Determine the [X, Y] coordinate at the center of the cell enclosing the given text.  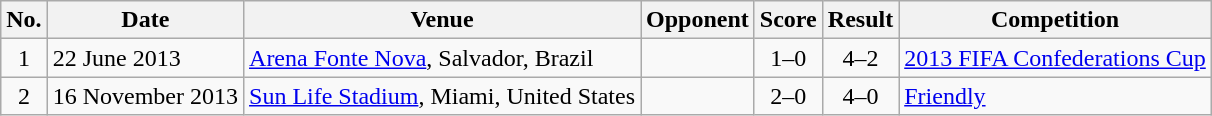
Friendly [1056, 96]
No. [24, 20]
Opponent [698, 20]
2–0 [788, 96]
Arena Fonte Nova, Salvador, Brazil [442, 58]
2013 FIFA Confederations Cup [1056, 58]
Result [860, 20]
Venue [442, 20]
4–2 [860, 58]
22 June 2013 [145, 58]
Score [788, 20]
2 [24, 96]
16 November 2013 [145, 96]
4–0 [860, 96]
Competition [1056, 20]
Date [145, 20]
1 [24, 58]
1–0 [788, 58]
Sun Life Stadium, Miami, United States [442, 96]
